Search for the cell housing the specified text and yield its (x, y) center coordinate. 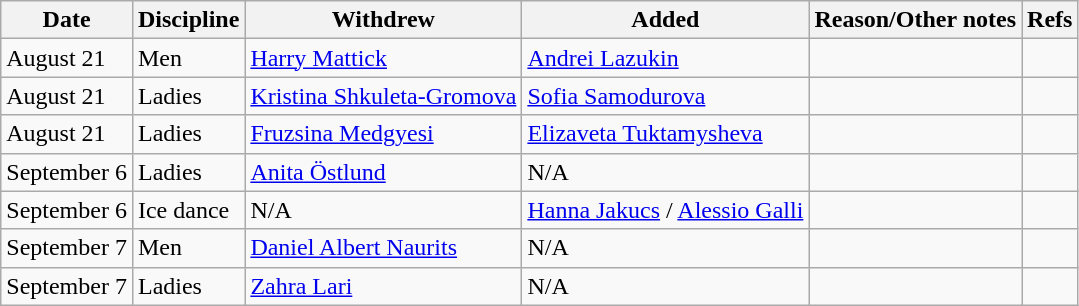
Daniel Albert Naurits (384, 248)
Date (67, 20)
Andrei Lazukin (666, 58)
Discipline (188, 20)
Withdrew (384, 20)
Anita Östlund (384, 172)
Elizaveta Tuktamysheva (666, 134)
Sofia Samodurova (666, 96)
Added (666, 20)
Hanna Jakucs / Alessio Galli (666, 210)
Zahra Lari (384, 286)
Kristina Shkuleta-Gromova (384, 96)
Harry Mattick (384, 58)
Reason/Other notes (916, 20)
Fruzsina Medgyesi (384, 134)
Refs (1050, 20)
Ice dance (188, 210)
